Scan for the cell matching the given text and deliver its (X, Y) coordinate at center. 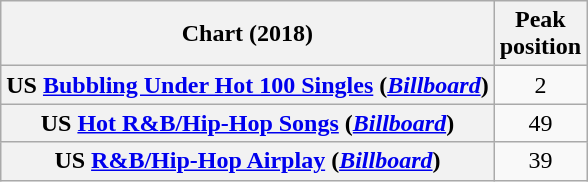
39 (540, 161)
Peakposition (540, 34)
2 (540, 85)
US Hot R&B/Hip-Hop Songs (Billboard) (248, 123)
Chart (2018) (248, 34)
US Bubbling Under Hot 100 Singles (Billboard) (248, 85)
US R&B/Hip-Hop Airplay (Billboard) (248, 161)
49 (540, 123)
